Capture the cell that displays the provided text and extract its [X, Y] central coordinate. 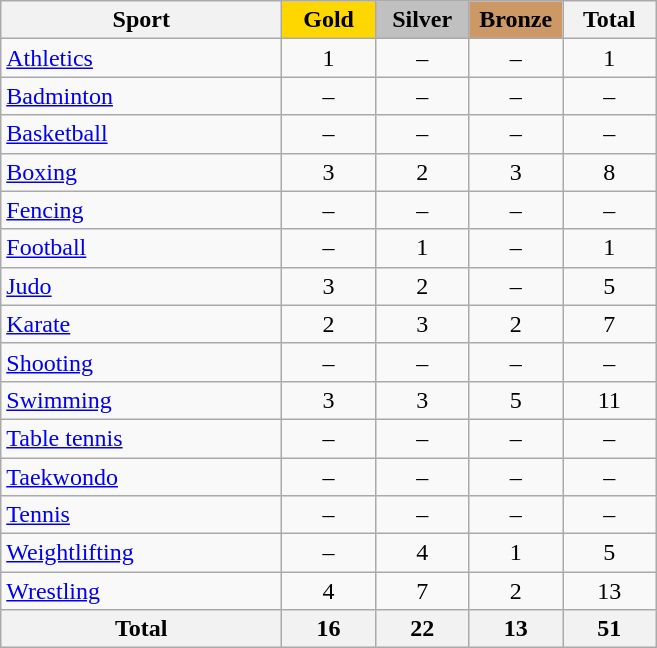
Tennis [142, 515]
Weightlifting [142, 553]
22 [422, 629]
Silver [422, 20]
Wrestling [142, 591]
Gold [329, 20]
51 [609, 629]
8 [609, 172]
Fencing [142, 210]
Football [142, 248]
Judo [142, 286]
Karate [142, 324]
16 [329, 629]
Athletics [142, 58]
Sport [142, 20]
Taekwondo [142, 477]
Bronze [516, 20]
11 [609, 400]
Badminton [142, 96]
Boxing [142, 172]
Shooting [142, 362]
Table tennis [142, 438]
Swimming [142, 400]
Basketball [142, 134]
